Find where the given text appears and provide that cell's center as [X, Y] coordinate. 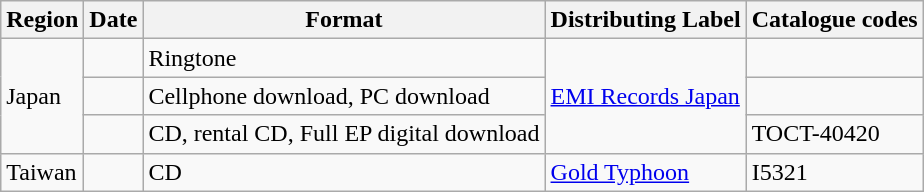
TOCT-40420 [834, 134]
Cellphone download, PC download [344, 96]
Format [344, 20]
Gold Typhoon [646, 172]
Distributing Label [646, 20]
CD, rental CD, Full EP digital download [344, 134]
Japan [42, 96]
I5321 [834, 172]
Date [114, 20]
Region [42, 20]
Ringtone [344, 58]
Catalogue codes [834, 20]
CD [344, 172]
Taiwan [42, 172]
EMI Records Japan [646, 96]
